Provide the (X, Y) coordinate of the cell's center where the given text is located.  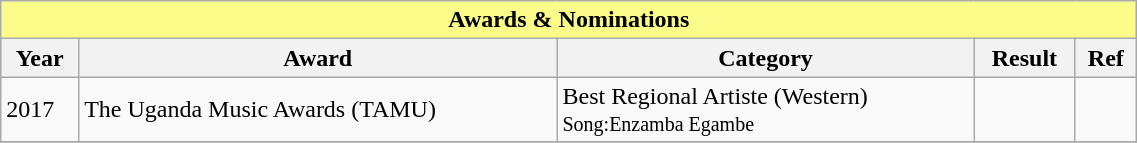
Year (40, 58)
Awards & Nominations (569, 20)
Category (766, 58)
2017 (40, 110)
Award (318, 58)
The Uganda Music Awards (TAMU) (318, 110)
Result (1024, 58)
Ref (1106, 58)
Best Regional Artiste (Western) Song:Enzamba Egambe (766, 110)
